Capture the cell that displays the provided text and extract its (x, y) central coordinate. 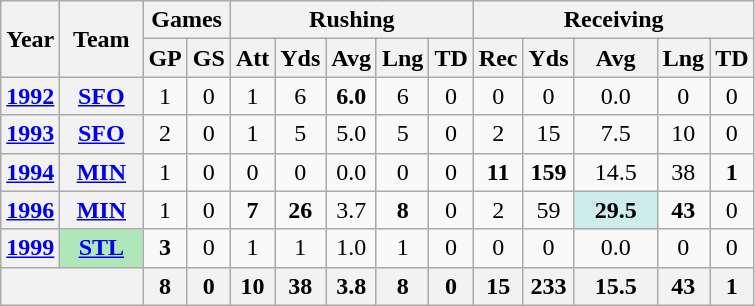
6.0 (352, 96)
233 (548, 286)
1993 (30, 134)
Team (102, 39)
STL (102, 248)
3.7 (352, 210)
Rushing (352, 20)
Rec (498, 58)
GS (208, 58)
Games (186, 20)
159 (548, 172)
26 (300, 210)
1999 (30, 248)
GP (165, 58)
7.5 (616, 134)
11 (498, 172)
Att (252, 58)
Year (30, 39)
29.5 (616, 210)
3 (165, 248)
5.0 (352, 134)
1994 (30, 172)
14.5 (616, 172)
7 (252, 210)
1.0 (352, 248)
1996 (30, 210)
1992 (30, 96)
59 (548, 210)
3.8 (352, 286)
Receiving (614, 20)
15.5 (616, 286)
